Pinpoint the cell where the given text exists, returning its (x, y) midpoint coordinate. 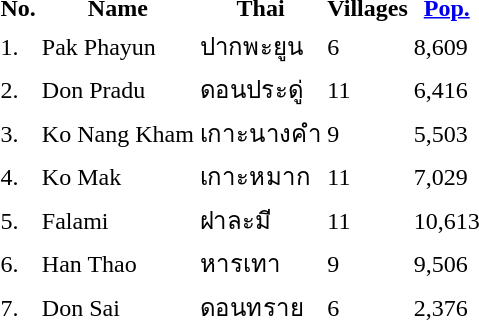
Ko Mak (118, 176)
เกาะหมาก (260, 176)
หารเทา (260, 264)
Don Pradu (118, 90)
เกาะนางคำ (260, 133)
ฝาละมี (260, 220)
Han Thao (118, 264)
Falami (118, 220)
ปากพะยูน (260, 46)
6 (368, 46)
Ko Nang Kham (118, 133)
Pak Phayun (118, 46)
ดอนประดู่ (260, 90)
